Identify which cell holds the provided text, then report its [x, y] central coordinate. 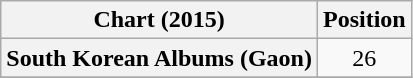
Position [364, 20]
Chart (2015) [160, 20]
26 [364, 58]
South Korean Albums (Gaon) [160, 58]
